Return [X, Y] of the center of cell containing provided text 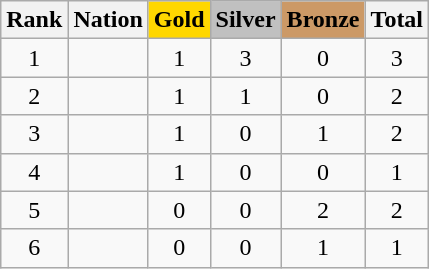
Gold [179, 20]
Total [397, 20]
Bronze [323, 20]
Nation [108, 20]
Rank [34, 20]
5 [34, 210]
6 [34, 248]
Silver [246, 20]
4 [34, 172]
